Capture the cell that displays the provided text and extract its [x, y] central coordinate. 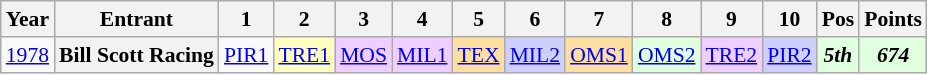
Pos [838, 19]
Year [28, 19]
674 [893, 55]
3 [364, 19]
OMS1 [599, 55]
MIL2 [535, 55]
9 [732, 19]
PIR1 [246, 55]
TEX [479, 55]
8 [667, 19]
7 [599, 19]
MIL1 [422, 55]
Entrant [136, 19]
Bill Scott Racing [136, 55]
4 [422, 19]
OMS2 [667, 55]
2 [304, 19]
MOS [364, 55]
TRE1 [304, 55]
1 [246, 19]
Points [893, 19]
5th [838, 55]
TRE2 [732, 55]
PIR2 [790, 55]
10 [790, 19]
5 [479, 19]
1978 [28, 55]
6 [535, 19]
